Provide the [X, Y] coordinate of the cell's center where the given text is located.  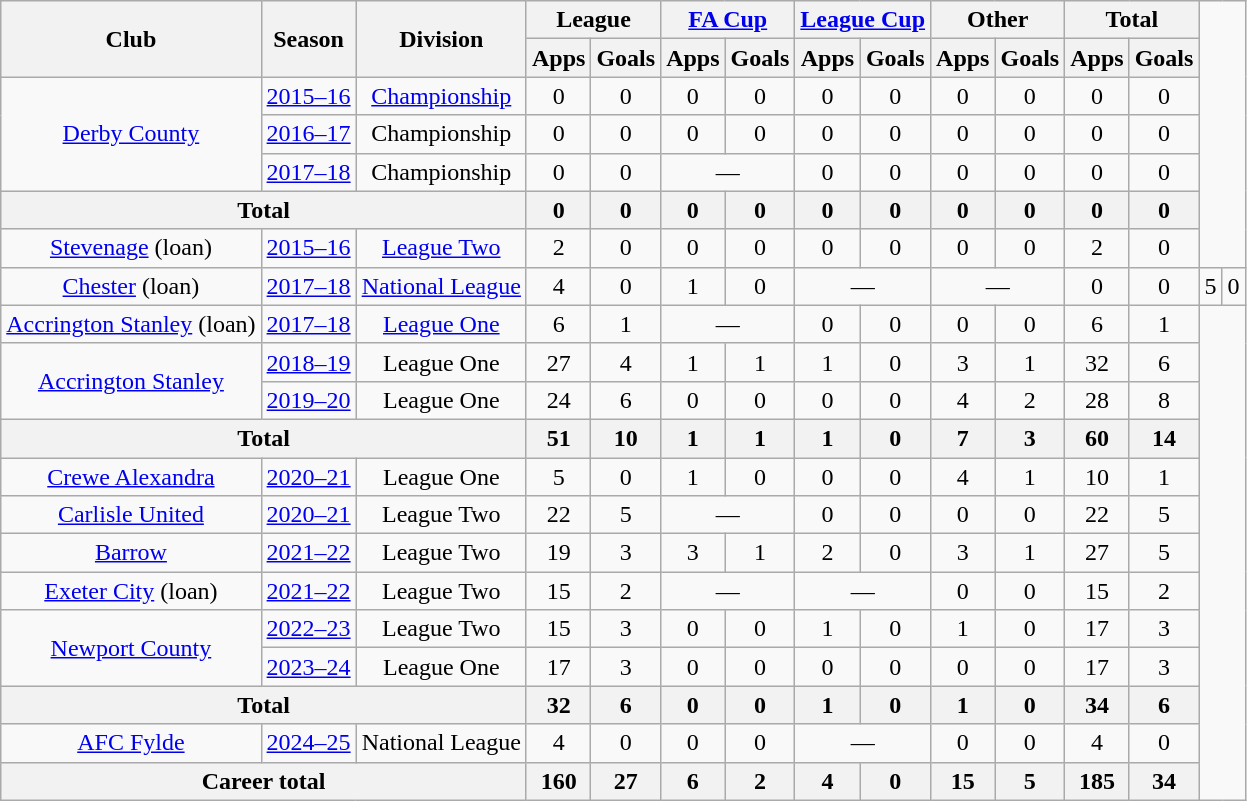
Exeter City (loan) [131, 591]
Newport County [131, 648]
19 [558, 553]
League Cup [863, 20]
7 [963, 438]
League [593, 20]
Derby County [131, 134]
185 [1097, 781]
Career total [264, 781]
2023–24 [308, 667]
2016–17 [308, 134]
Crewe Alexandra [131, 477]
Other [998, 20]
2019–20 [308, 400]
2024–25 [308, 743]
Season [308, 39]
Accrington Stanley (loan) [131, 324]
51 [558, 438]
Chester (loan) [131, 286]
Barrow [131, 553]
Accrington Stanley [131, 381]
160 [558, 781]
Club [131, 39]
8 [1164, 400]
Division [441, 39]
24 [558, 400]
Stevenage (loan) [131, 248]
Carlisle United [131, 515]
60 [1097, 438]
14 [1164, 438]
2022–23 [308, 629]
FA Cup [728, 20]
2018–19 [308, 362]
AFC Fylde [131, 743]
28 [1097, 400]
